Pinpoint the cell where the given text exists, returning its (X, Y) midpoint coordinate. 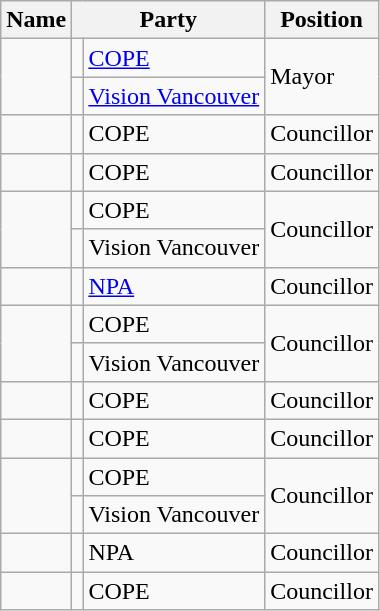
Party (168, 20)
Position (322, 20)
Mayor (322, 77)
Name (36, 20)
